Provide the (x, y) coordinate of the cell's center where the given text is located.  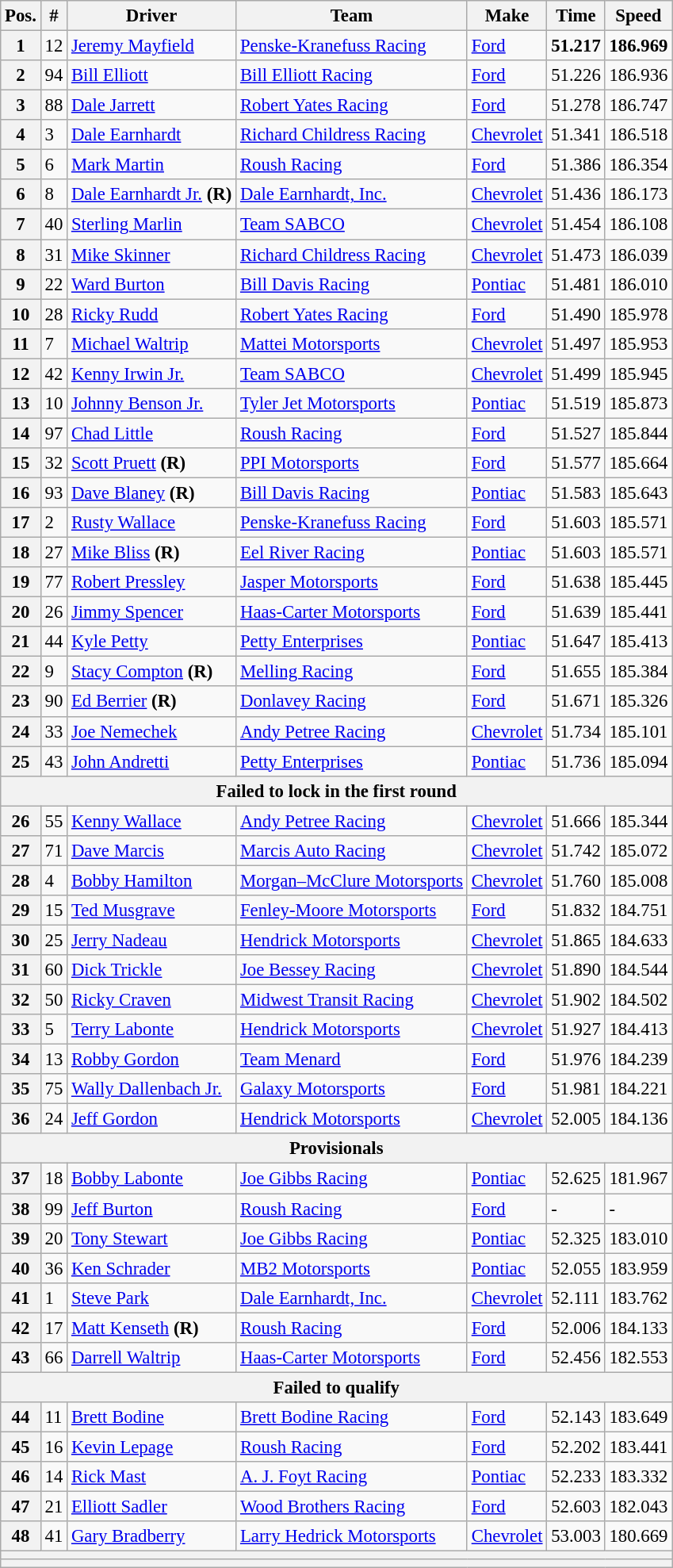
185.101 (639, 731)
Michael Waltrip (152, 343)
Wood Brothers Racing (352, 1507)
185.953 (639, 343)
Jimmy Spencer (152, 612)
Wally Dallenbach Jr. (152, 1089)
183.332 (639, 1477)
Dave Marcis (152, 851)
183.441 (639, 1447)
184.133 (639, 1328)
184.751 (639, 911)
Darrell Waltrip (152, 1358)
94 (54, 75)
51.481 (575, 284)
Bobby Labonte (152, 1179)
Fenley-Moore Motorsports (352, 911)
51.760 (575, 880)
183.010 (639, 1238)
52.603 (575, 1507)
38 (21, 1209)
Driver (152, 16)
51.497 (575, 343)
185.441 (639, 612)
Joe Nemechek (152, 731)
Midwest Transit Racing (352, 1000)
46 (21, 1477)
51.519 (575, 404)
Steve Park (152, 1298)
51.865 (575, 940)
Dick Trickle (152, 970)
182.043 (639, 1507)
Mattei Motorsports (352, 343)
77 (54, 582)
52.055 (575, 1268)
Melling Racing (352, 672)
Gary Bradberry (152, 1536)
184.239 (639, 1060)
Mike Bliss (R) (152, 553)
Ed Berrier (R) (152, 702)
51.742 (575, 851)
Kenny Wallace (152, 821)
Johnny Benson Jr. (152, 404)
185.326 (639, 702)
51.527 (575, 433)
Pos. (21, 16)
186.969 (639, 46)
23 (21, 702)
Galaxy Motorsports (352, 1089)
51.226 (575, 75)
52.456 (575, 1358)
90 (54, 702)
51.217 (575, 46)
185.384 (639, 672)
51.341 (575, 135)
186.747 (639, 105)
97 (54, 433)
51.577 (575, 463)
186.108 (639, 224)
52.202 (575, 1447)
Make (507, 16)
51.499 (575, 374)
184.633 (639, 940)
# (54, 16)
Jerry Nadeau (152, 940)
Ricky Craven (152, 1000)
185.072 (639, 851)
Failed to lock in the first round (336, 791)
A. J. Foyt Racing (352, 1477)
Ken Schrader (152, 1268)
51.639 (575, 612)
186.936 (639, 75)
51.436 (575, 194)
Mike Skinner (152, 255)
52.143 (575, 1417)
35 (21, 1089)
PPI Motorsports (352, 463)
183.959 (639, 1268)
88 (54, 105)
186.518 (639, 135)
51.473 (575, 255)
Rick Mast (152, 1477)
71 (54, 851)
Jeff Burton (152, 1209)
Provisionals (336, 1149)
Brett Bodine Racing (352, 1417)
Kyle Petty (152, 642)
Tyler Jet Motorsports (352, 404)
185.664 (639, 463)
185.344 (639, 821)
MB2 Motorsports (352, 1268)
180.669 (639, 1536)
51.976 (575, 1060)
185.445 (639, 582)
Jasper Motorsports (352, 582)
45 (21, 1447)
Brett Bodine (152, 1417)
186.354 (639, 165)
Team Menard (352, 1060)
182.553 (639, 1358)
Robert Pressley (152, 582)
Failed to qualify (336, 1387)
19 (21, 582)
51.666 (575, 821)
Matt Kenseth (R) (152, 1328)
John Andretti (152, 761)
Mark Martin (152, 165)
51.454 (575, 224)
185.008 (639, 880)
186.039 (639, 255)
53.003 (575, 1536)
184.413 (639, 1029)
184.544 (639, 970)
183.762 (639, 1298)
51.386 (575, 165)
52.111 (575, 1298)
52.233 (575, 1477)
186.173 (639, 194)
Joe Bessey Racing (352, 970)
184.136 (639, 1119)
Morgan–McClure Motorsports (352, 880)
51.890 (575, 970)
185.978 (639, 314)
51.832 (575, 911)
51.671 (575, 702)
51.647 (575, 642)
Donlavey Racing (352, 702)
93 (54, 493)
60 (54, 970)
Time (575, 16)
Stacy Compton (R) (152, 672)
Tony Stewart (152, 1238)
Kenny Irwin Jr. (152, 374)
29 (21, 911)
50 (54, 1000)
Bill Elliott (152, 75)
183.649 (639, 1417)
185.643 (639, 493)
99 (54, 1209)
185.945 (639, 374)
30 (21, 940)
51.278 (575, 105)
39 (21, 1238)
Dale Earnhardt (152, 135)
51.490 (575, 314)
Sterling Marlin (152, 224)
Dale Earnhardt Jr. (R) (152, 194)
66 (54, 1358)
184.221 (639, 1089)
52.325 (575, 1238)
47 (21, 1507)
186.010 (639, 284)
185.094 (639, 761)
181.967 (639, 1179)
75 (54, 1089)
Speed (639, 16)
Rusty Wallace (152, 523)
Jeff Gordon (152, 1119)
51.927 (575, 1029)
Ricky Rudd (152, 314)
Chad Little (152, 433)
Ward Burton (152, 284)
52.625 (575, 1179)
34 (21, 1060)
37 (21, 1179)
Dale Jarrett (152, 105)
184.502 (639, 1000)
Jeremy Mayfield (152, 46)
185.873 (639, 404)
Scott Pruett (R) (152, 463)
Robby Gordon (152, 1060)
51.902 (575, 1000)
Bill Elliott Racing (352, 75)
Eel River Racing (352, 553)
Team (352, 16)
52.006 (575, 1328)
Terry Labonte (152, 1029)
Marcis Auto Racing (352, 851)
55 (54, 821)
Ted Musgrave (152, 911)
Bobby Hamilton (152, 880)
Elliott Sadler (152, 1507)
185.844 (639, 433)
185.413 (639, 642)
Kevin Lepage (152, 1447)
51.734 (575, 731)
Dave Blaney (R) (152, 493)
52.005 (575, 1119)
51.583 (575, 493)
48 (21, 1536)
51.981 (575, 1089)
51.736 (575, 761)
Larry Hedrick Motorsports (352, 1536)
51.655 (575, 672)
51.638 (575, 582)
